Scan for the cell matching the given text and deliver its [x, y] coordinate at center. 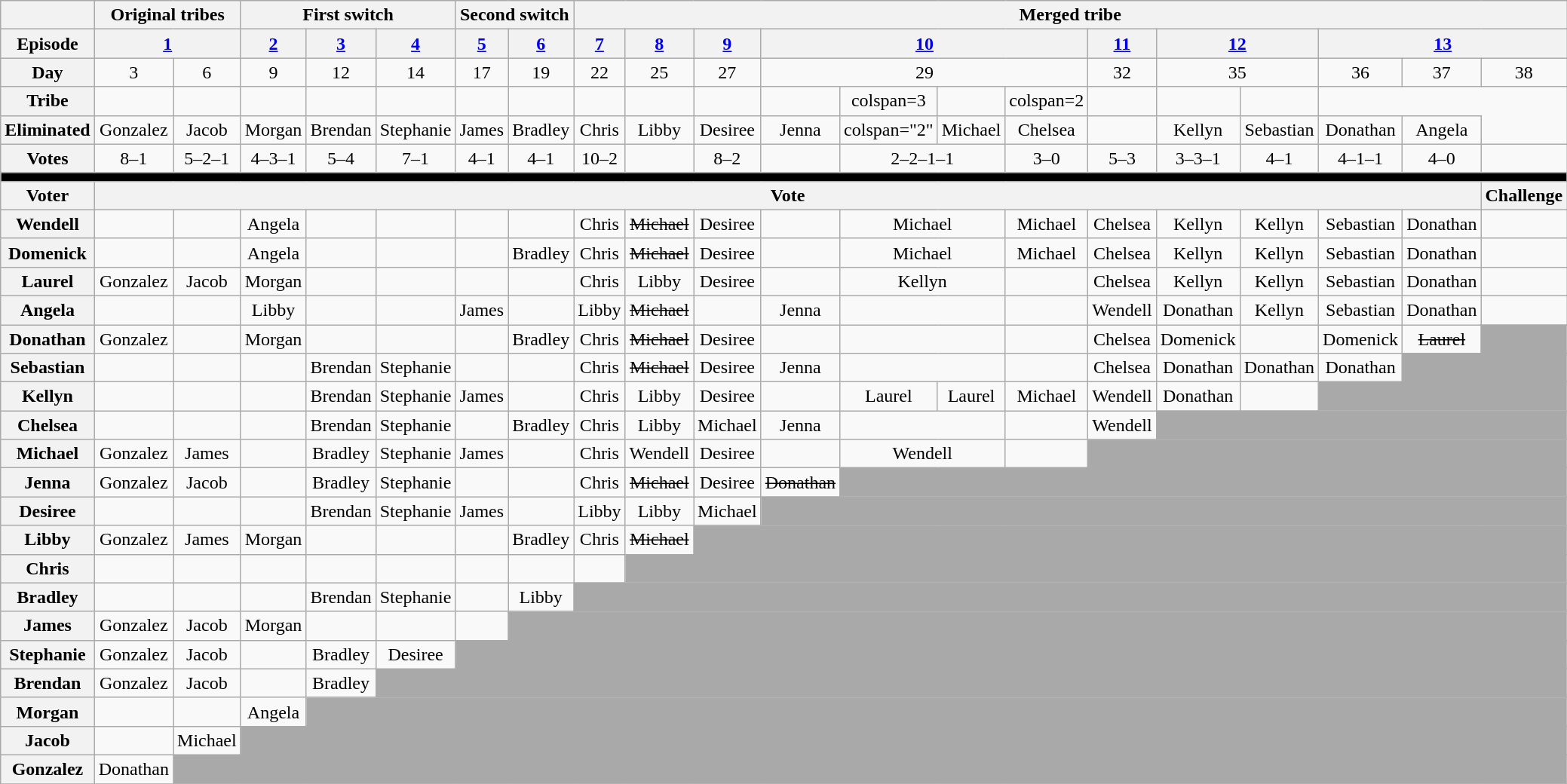
37 [1442, 72]
4–3–1 [273, 158]
10–2 [600, 158]
38 [1524, 72]
colspan=3 [889, 101]
colspan=2 [1047, 101]
32 [1122, 72]
35 [1237, 72]
10 [925, 44]
5–2–1 [207, 158]
29 [925, 72]
8–1 [133, 158]
Original tribes [167, 15]
14 [416, 72]
2 [273, 44]
11 [1122, 44]
Votes [48, 158]
3–3–1 [1197, 158]
19 [541, 72]
36 [1360, 72]
5–4 [341, 158]
2–2–1–1 [923, 158]
Episode [48, 44]
Vote [787, 195]
7–1 [416, 158]
7 [600, 44]
4 [416, 44]
Challenge [1524, 195]
Day [48, 72]
Voter [48, 195]
colspan="2" [889, 130]
First switch [348, 15]
5 [482, 44]
22 [600, 72]
13 [1443, 44]
17 [482, 72]
8–2 [728, 158]
Tribe [48, 101]
Merged tribe [1071, 15]
Second switch [514, 15]
3–0 [1047, 158]
27 [728, 72]
25 [659, 72]
Eliminated [48, 130]
4–1–1 [1360, 158]
4–0 [1442, 158]
8 [659, 44]
5–3 [1122, 158]
1 [167, 44]
